Return [X, Y] of the center of cell containing provided text 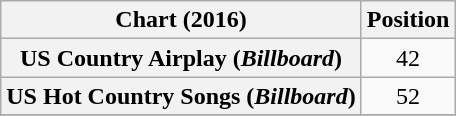
US Hot Country Songs (Billboard) [181, 96]
US Country Airplay (Billboard) [181, 58]
52 [408, 96]
Chart (2016) [181, 20]
Position [408, 20]
42 [408, 58]
